For the text-containing cell, return its midpoint in (x, y) coordinate format. 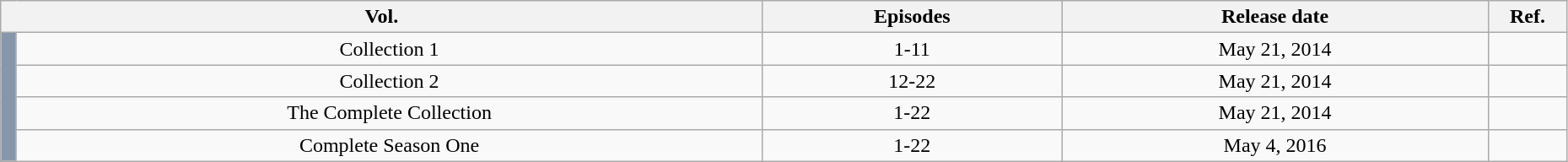
Collection 1 (390, 49)
The Complete Collection (390, 113)
Release date (1275, 17)
Ref. (1528, 17)
Vol. (381, 17)
Complete Season One (390, 145)
1-11 (913, 49)
12-22 (913, 81)
Collection 2 (390, 81)
Episodes (913, 17)
May 4, 2016 (1275, 145)
